Detect which cell encompasses the target text, then output its [x, y] center coordinate. 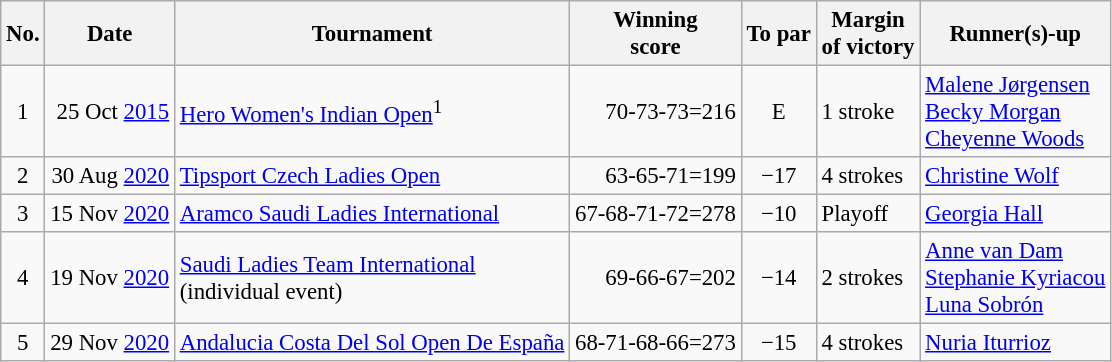
Date [110, 34]
Hero Women's Indian Open1 [372, 112]
Tournament [372, 34]
30 Aug 2020 [110, 176]
Marginof victory [868, 34]
E [778, 112]
Georgia Hall [1016, 214]
Anne van Dam Stephanie Kyriacou Luna Sobrón [1016, 278]
5 [23, 343]
1 [23, 112]
63-65-71=199 [656, 176]
70-73-73=216 [656, 112]
4 [23, 278]
Aramco Saudi Ladies International [372, 214]
Andalucia Costa Del Sol Open De España [372, 343]
Nuria Iturrioz [1016, 343]
Saudi Ladies Team International (individual event) [372, 278]
25 Oct 2015 [110, 112]
Winningscore [656, 34]
19 Nov 2020 [110, 278]
To par [778, 34]
3 [23, 214]
67-68-71-72=278 [656, 214]
69-66-67=202 [656, 278]
Runner(s)-up [1016, 34]
−10 [778, 214]
Playoff [868, 214]
−14 [778, 278]
−15 [778, 343]
Tipsport Czech Ladies Open [372, 176]
29 Nov 2020 [110, 343]
No. [23, 34]
2 strokes [868, 278]
68-71-68-66=273 [656, 343]
Christine Wolf [1016, 176]
Malene Jørgensen Becky Morgan Cheyenne Woods [1016, 112]
1 stroke [868, 112]
15 Nov 2020 [110, 214]
2 [23, 176]
−17 [778, 176]
